Determine the (x, y) coordinate at the center of the cell enclosing the given text.  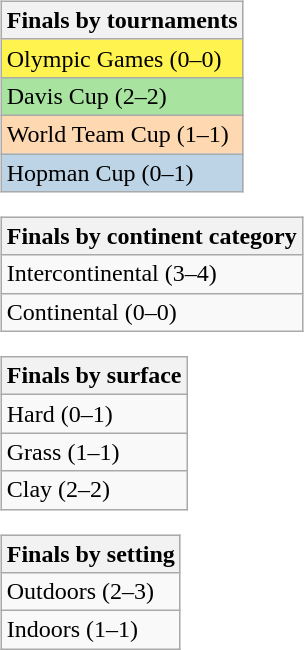
Hard (0–1) (94, 414)
Clay (2–2) (94, 490)
Finals by tournaments (122, 20)
World Team Cup (1–1) (122, 134)
Davis Cup (2–2) (122, 96)
Indoors (1–1) (90, 630)
Outdoors (2–3) (90, 592)
Continental (0–0) (152, 312)
Grass (1–1) (94, 452)
Hopman Cup (0–1) (122, 173)
Finals by continent category (152, 236)
Finals by surface (94, 376)
Intercontinental (3–4) (152, 274)
Olympic Games (0–0) (122, 58)
Finals by setting (90, 553)
